Provide the (X, Y) coordinate of the cell's center where the given text is located.  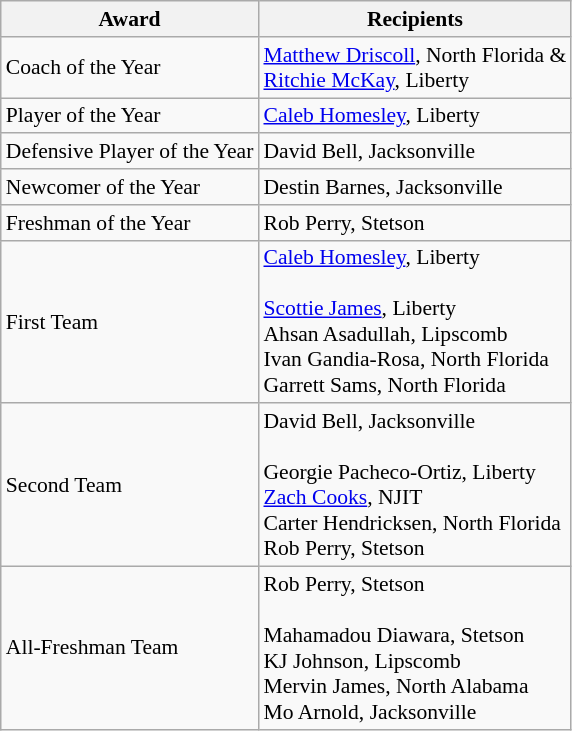
Newcomer of the Year (130, 187)
David Bell, Jacksonville (414, 152)
Player of the Year (130, 116)
David Bell, JacksonvilleGeorgie Pacheco-Ortiz, Liberty Zach Cooks, NJIT Carter Hendricksen, North Florida Rob Perry, Stetson (414, 486)
First Team (130, 322)
Freshman of the Year (130, 223)
All-Freshman Team (130, 648)
Rob Perry, StetsonMahamadou Diawara, Stetson KJ Johnson, Lipscomb Mervin James, North Alabama Mo Arnold, Jacksonville (414, 648)
Rob Perry, Stetson (414, 223)
Coach of the Year (130, 68)
Defensive Player of the Year (130, 152)
Recipients (414, 19)
Matthew Driscoll, North Florida &Ritchie McKay, Liberty (414, 68)
Award (130, 19)
Caleb Homesley, LibertyScottie James, Liberty Ahsan Asadullah, Lipscomb Ivan Gandia-Rosa, North Florida Garrett Sams, North Florida (414, 322)
Caleb Homesley, Liberty (414, 116)
Destin Barnes, Jacksonville (414, 187)
Second Team (130, 486)
